For the text-containing cell, return its midpoint in (x, y) coordinate format. 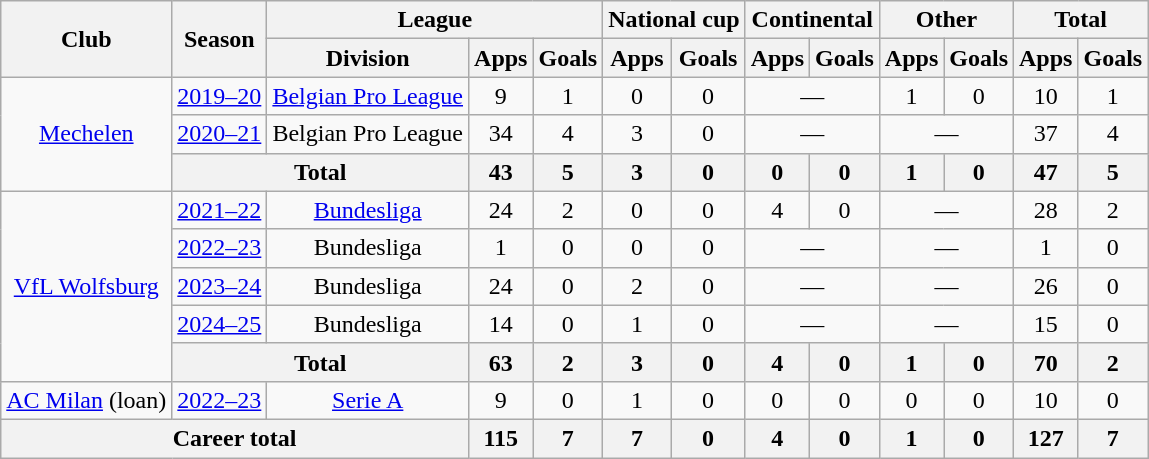
26 (1046, 286)
70 (1046, 362)
43 (501, 172)
115 (501, 438)
2023–24 (220, 286)
VfL Wolfsburg (86, 286)
Career total (235, 438)
34 (501, 134)
Other (946, 20)
Continental (812, 20)
Season (220, 39)
14 (501, 324)
Mechelen (86, 134)
AC Milan (loan) (86, 400)
63 (501, 362)
2019–20 (220, 96)
37 (1046, 134)
15 (1046, 324)
Division (368, 58)
127 (1046, 438)
47 (1046, 172)
League (435, 20)
National cup (674, 20)
2024–25 (220, 324)
Club (86, 39)
2020–21 (220, 134)
28 (1046, 210)
2021–22 (220, 210)
Serie A (368, 400)
